Capture the cell that displays the provided text and extract its [X, Y] central coordinate. 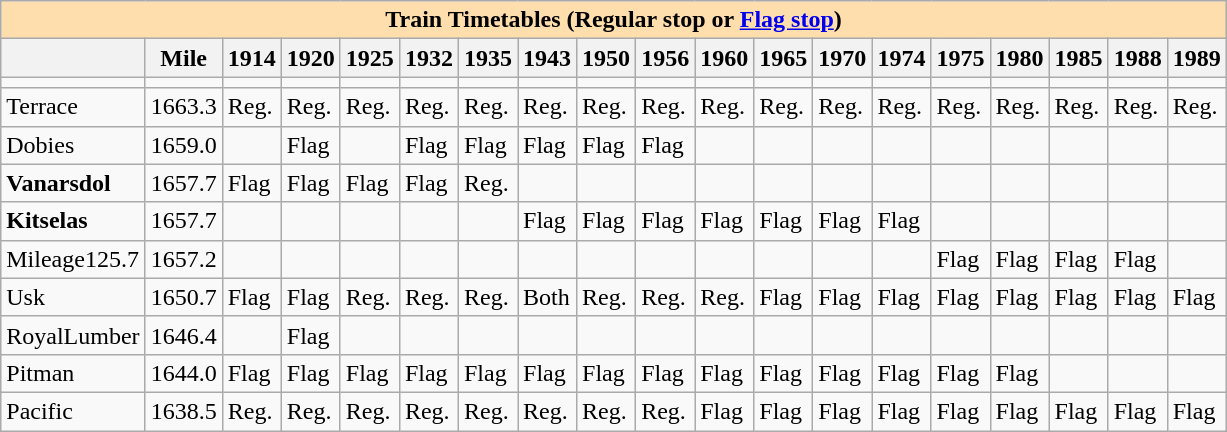
1932 [428, 58]
Train Timetables (Regular stop or Flag stop) [614, 20]
1925 [370, 58]
1965 [784, 58]
Both [548, 297]
1638.5 [184, 411]
1644.0 [184, 373]
Dobies [73, 145]
1935 [488, 58]
1956 [666, 58]
1980 [1020, 58]
1989 [1196, 58]
Terrace [73, 107]
Vanarsdol [73, 183]
Usk [73, 297]
1914 [252, 58]
Pacific [73, 411]
Mileage125.7 [73, 259]
1985 [1078, 58]
1646.4 [184, 335]
1974 [902, 58]
1663.3 [184, 107]
1988 [1138, 58]
1657.2 [184, 259]
1943 [548, 58]
1920 [310, 58]
Kitselas [73, 221]
Pitman [73, 373]
1960 [724, 58]
1659.0 [184, 145]
1650.7 [184, 297]
1970 [842, 58]
Mile [184, 58]
1975 [960, 58]
RoyalLumber [73, 335]
1950 [606, 58]
